Scan for the cell matching the given text and deliver its (X, Y) coordinate at center. 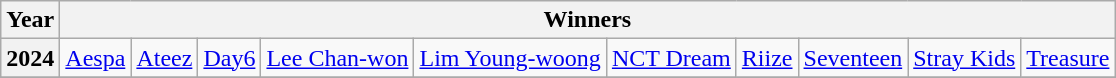
2024 (30, 58)
Treasure (1068, 58)
Winners (588, 20)
Riize (767, 58)
Lim Young-woong (510, 58)
Day6 (230, 58)
Stray Kids (964, 58)
Ateez (164, 58)
Lee Chan-won (338, 58)
Aespa (96, 58)
Seventeen (853, 58)
NCT Dream (671, 58)
Year (30, 20)
